For the text-containing cell, return its midpoint in [X, Y] coordinate format. 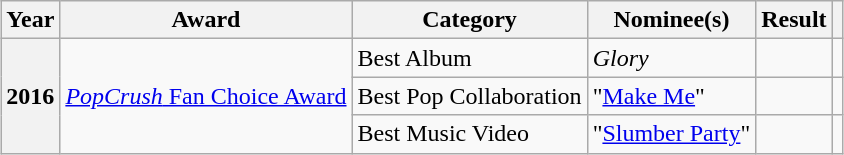
Best Pop Collaboration [470, 96]
Result [794, 20]
Nominee(s) [672, 20]
Award [206, 20]
Year [30, 20]
Best Music Video [470, 134]
PopCrush Fan Choice Award [206, 96]
Glory [672, 58]
"Slumber Party" [672, 134]
Best Album [470, 58]
"Make Me" [672, 96]
2016 [30, 96]
Category [470, 20]
